Pinpoint the cell where the given text exists, returning its [X, Y] midpoint coordinate. 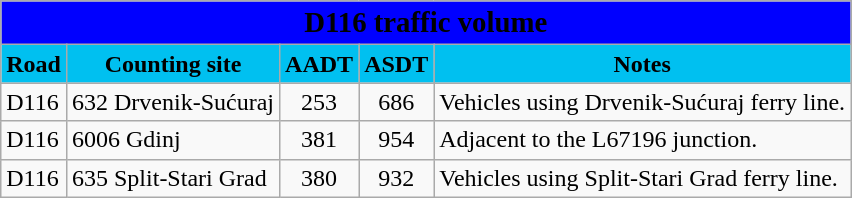
6006 Gdinj [172, 140]
ASDT [396, 64]
Counting site [172, 64]
632 Drvenik-Sućuraj [172, 102]
Vehicles using Drvenik-Sućuraj ferry line. [642, 102]
954 [396, 140]
Notes [642, 64]
635 Split-Stari Grad [172, 178]
380 [320, 178]
686 [396, 102]
AADT [320, 64]
381 [320, 140]
253 [320, 102]
932 [396, 178]
Vehicles using Split-Stari Grad ferry line. [642, 178]
Adjacent to the L67196 junction. [642, 140]
D116 traffic volume [426, 23]
Road [34, 64]
